For the text-containing cell, return its midpoint in [X, Y] coordinate format. 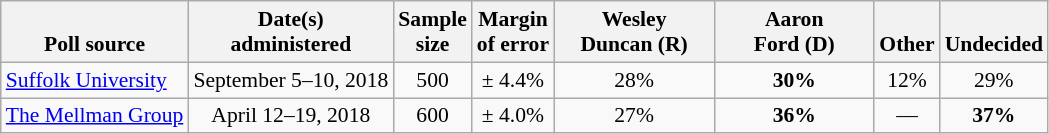
28% [634, 80]
April 12–19, 2018 [290, 116]
± 4.4% [513, 80]
600 [432, 116]
AaronFord (D) [794, 32]
Date(s)administered [290, 32]
Suffolk University [95, 80]
36% [794, 116]
— [906, 116]
Poll source [95, 32]
Samplesize [432, 32]
37% [994, 116]
Marginof error [513, 32]
30% [794, 80]
± 4.0% [513, 116]
27% [634, 116]
Other [906, 32]
September 5–10, 2018 [290, 80]
12% [906, 80]
29% [994, 80]
500 [432, 80]
WesleyDuncan (R) [634, 32]
Undecided [994, 32]
The Mellman Group [95, 116]
